Find where the given text appears and provide that cell's center as (X, Y) coordinate. 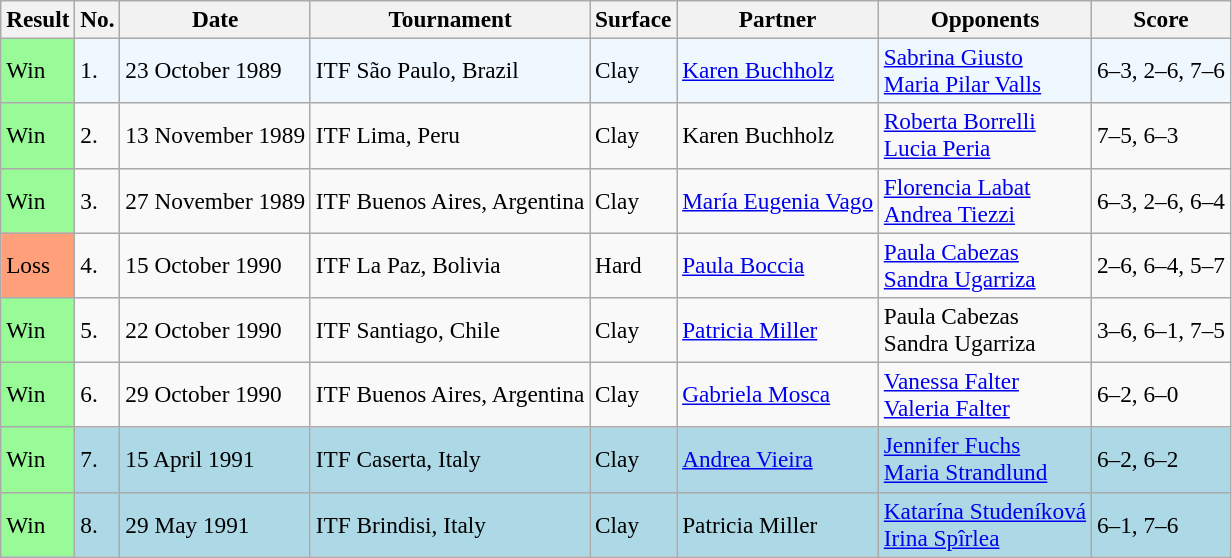
ITF La Paz, Bolivia (450, 264)
6–1, 7–6 (1162, 524)
3–6, 6–1, 7–5 (1162, 330)
Roberta Borrelli Lucia Peria (984, 136)
7–5, 6–3 (1162, 136)
4. (98, 264)
23 October 1989 (215, 70)
15 October 1990 (215, 264)
Florencia Labat Andrea Tiezzi (984, 200)
Loss (38, 264)
ITF Brindisi, Italy (450, 524)
Jennifer Fuchs Maria Strandlund (984, 460)
1. (98, 70)
ITF Lima, Peru (450, 136)
ITF Caserta, Italy (450, 460)
Partner (778, 19)
Vanessa Falter Valeria Falter (984, 394)
Opponents (984, 19)
5. (98, 330)
6–2, 6–0 (1162, 394)
Score (1162, 19)
15 April 1991 (215, 460)
ITF São Paulo, Brazil (450, 70)
Result (38, 19)
22 October 1990 (215, 330)
Tournament (450, 19)
8. (98, 524)
Date (215, 19)
Gabriela Mosca (778, 394)
Andrea Vieira (778, 460)
Paula Boccia (778, 264)
Sabrina Giusto Maria Pilar Valls (984, 70)
7. (98, 460)
13 November 1989 (215, 136)
3. (98, 200)
ITF Santiago, Chile (450, 330)
2. (98, 136)
María Eugenia Vago (778, 200)
6–3, 2–6, 6–4 (1162, 200)
Hard (634, 264)
2–6, 6–4, 5–7 (1162, 264)
29 October 1990 (215, 394)
27 November 1989 (215, 200)
Surface (634, 19)
6–2, 6–2 (1162, 460)
No. (98, 19)
29 May 1991 (215, 524)
Katarína Studeníková Irina Spîrlea (984, 524)
6. (98, 394)
6–3, 2–6, 7–6 (1162, 70)
